Extract the (x, y) coordinate from the center of the cell holding the provided text.  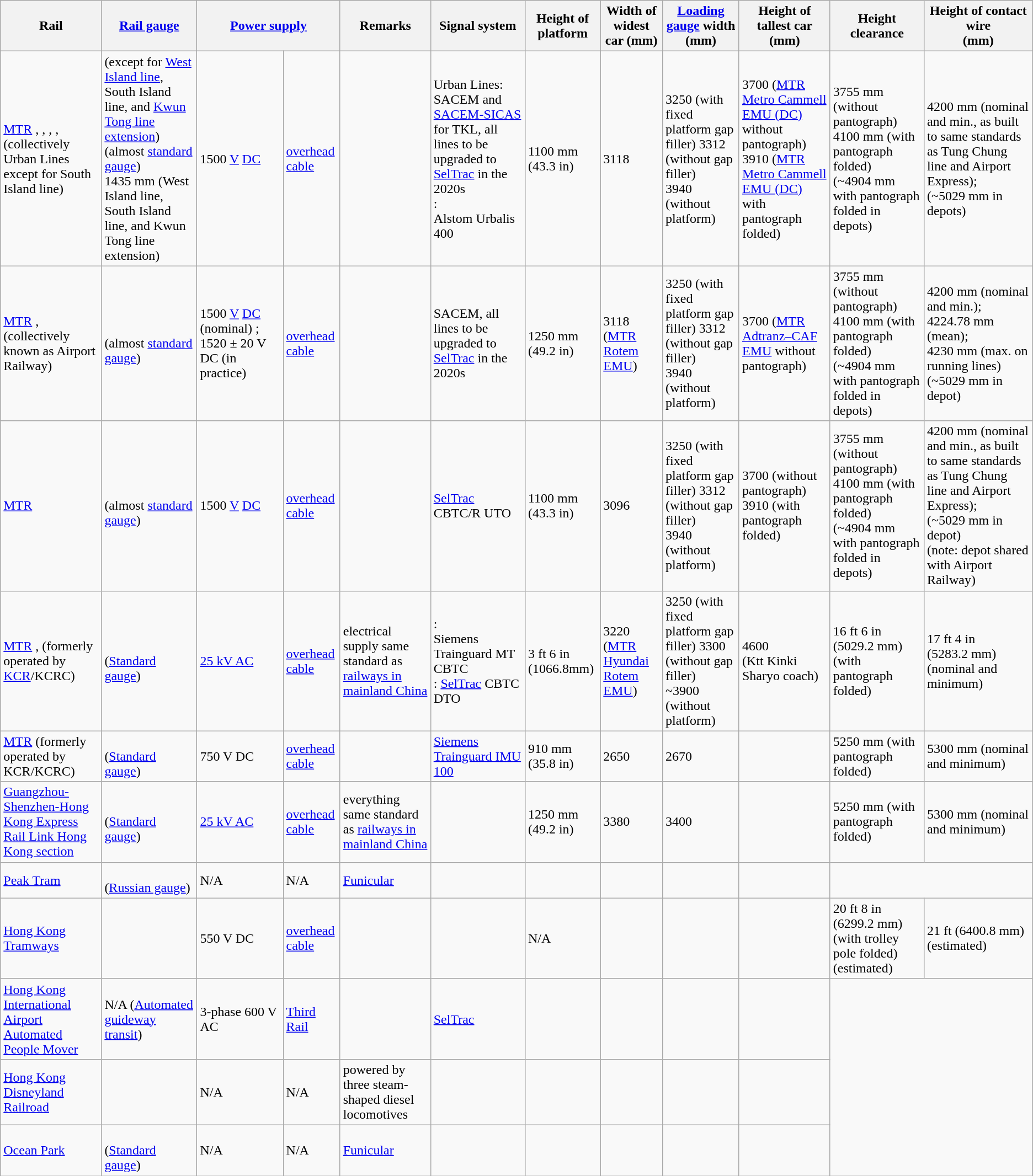
Siemens Trainguard IMU 100 (478, 756)
3096 (631, 506)
SelTrac (478, 1019)
750 V DC (240, 756)
Urban Lines:SACEM and SACEM-SICAS for TKL, all lines to be upgraded to SelTrac in the 2020s:Alstom Urbalis 400 (478, 159)
3700 (MTR Metro Cammell EMU (DC) without pantograph)3910 (MTR Metro Cammell EMU (DC) with pantograph folded) (785, 159)
MTR (formerly operated by KCR/KCRC) (51, 756)
N/A (Automated guideway transit) (149, 1019)
SACEM, all lines to be upgraded to SelTrac in the 2020s (478, 343)
4600(Ktt Kinki Sharyo coach) (785, 661)
Guangzhou-Shenzhen-Hong Kong Express Rail Link Hong Kong section (51, 822)
Rail gauge (149, 26)
3700 (without pantograph)3910 (with pantograph folded) (785, 506)
3700 (MTR Adtranz–CAF EMU without pantograph) (785, 343)
MTR , (collectively known as Airport Railway) (51, 343)
Remarks (385, 26)
SelTrac CBTC/R UTO (478, 506)
everything same standard as railways in mainland China (385, 822)
3400 (701, 822)
Third Rail (311, 1019)
Width of widest car (mm) (631, 26)
Hong Kong Disneyland Railroad (51, 1092)
550 V DC (240, 938)
Peak Tram (51, 880)
3380 (631, 822)
electrical supply same standard as railways in mainland China (385, 661)
Ocean Park (51, 1150)
4200 mm (nominal and min.);4224.78 mm (mean);4230 mm (max. on running lines)(~5029 mm in depot) (978, 343)
16 ft 6 in (5029.2 mm) (with pantograph folded) (877, 661)
3118 (MTR Rotem EMU) (631, 343)
1500 V DC (nominal) ; 1520 ± 20 V DC (in practice) (240, 343)
MTR , (formerly operated by KCR/KCRC) (51, 661)
21 ft (6400.8 mm) (estimated) (978, 938)
Loading gauge width (mm) (701, 26)
MTR (51, 506)
Height of platform (562, 26)
3 ft 6 in (1066.8mm) (562, 661)
20 ft 8 in (6299.2 mm) (with trolley pole folded) (estimated) (877, 938)
3250 (with fixed platform gap filler) 3300 (without gap filler)~3900 (without platform) (701, 661)
3220 (MTR Hyundai Rotem EMU) (631, 661)
17 ft 4 in (5283.2 mm) (nominal and minimum) (978, 661)
910 mm(35.8 in) (562, 756)
2670 (701, 756)
4200 mm (nominal and min., as built to same standards as Tung Chung line and Airport Express);(~5029 mm in depots) (978, 159)
(Russian gauge) (149, 880)
Height of tallest car (mm) (785, 26)
Signal system (478, 26)
Hong Kong Tramways (51, 938)
MTR , , , , (collectively Urban Lines except for South Island line) (51, 159)
3-phase 600 V AC (240, 1019)
Height clearance (877, 26)
:Siemens Trainguard MT CBTC: SelTrac CBTC DTO (478, 661)
powered by three steam-shaped diesel locomotives (385, 1092)
Rail (51, 26)
Hong Kong International Airport Automated People Mover (51, 1019)
2650 (631, 756)
Power supply (268, 26)
Height of contact wire(mm) (978, 26)
3118 (631, 159)
